Scan for the cell matching the given text and deliver its [x, y] coordinate at center. 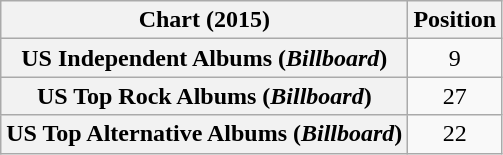
US Top Alternative Albums (Billboard) [204, 134]
22 [455, 134]
9 [455, 58]
27 [455, 96]
Position [455, 20]
US Independent Albums (Billboard) [204, 58]
US Top Rock Albums (Billboard) [204, 96]
Chart (2015) [204, 20]
